From the cell containing the given text, extract its center point as [X, Y] coordinate. 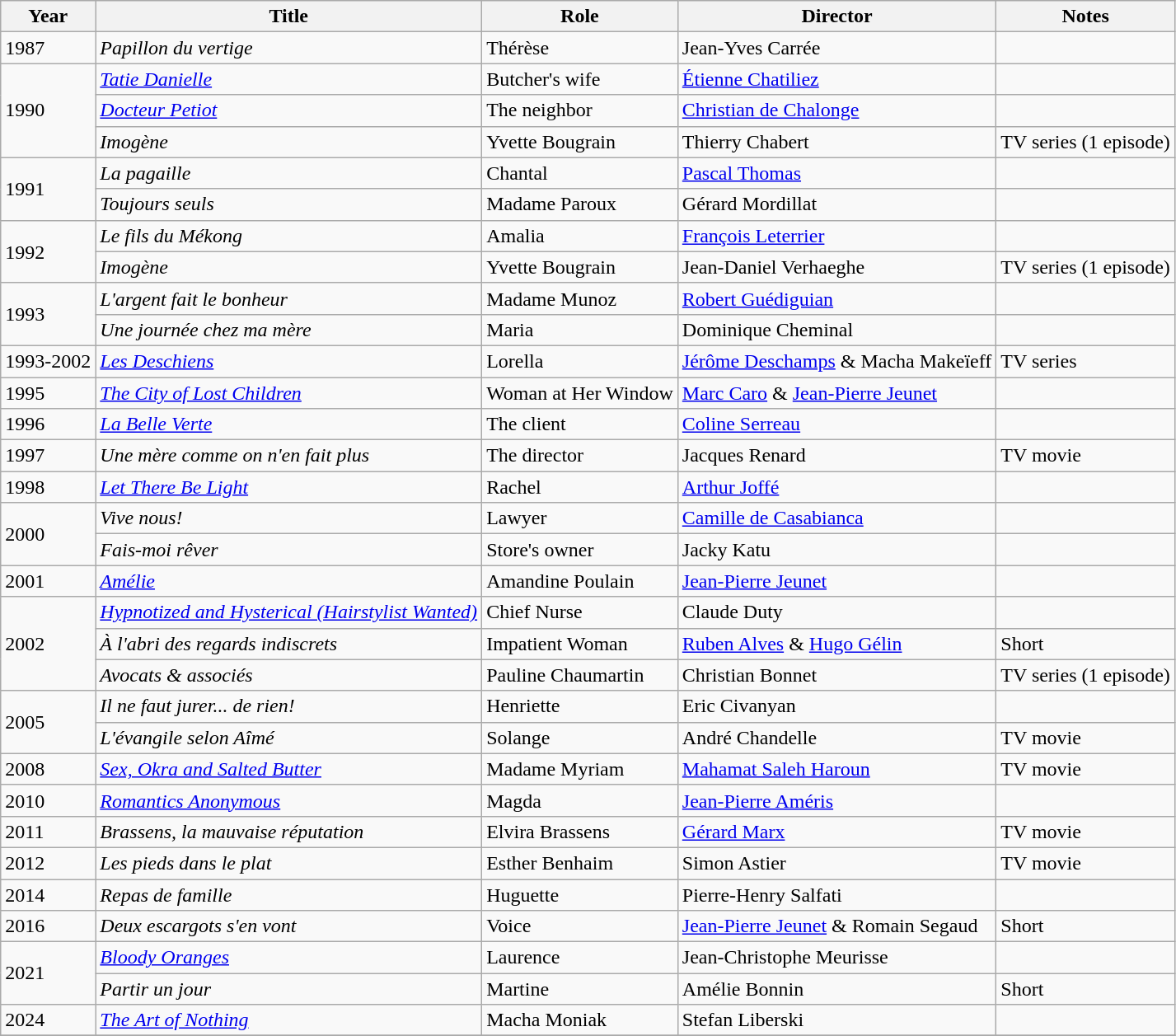
Jacky Katu [837, 550]
1996 [48, 424]
Christian de Chalonge [837, 110]
Let There Be Light [288, 487]
Lawyer [580, 518]
Store's owner [580, 550]
Pauline Chaumartin [580, 675]
Hypnotized and Hysterical (Hairstylist Wanted) [288, 612]
Jean-Yves Carrée [837, 48]
Une journée chez ma mère [288, 330]
Mahamat Saleh Haroun [837, 769]
Christian Bonnet [837, 675]
Eric Civanyan [837, 706]
2011 [48, 832]
Simon Astier [837, 863]
Vive nous! [288, 518]
Arthur Joffé [837, 487]
2008 [48, 769]
Thierry Chabert [837, 142]
Tatie Danielle [288, 79]
2021 [48, 973]
L'évangile selon Aîmé [288, 738]
Madame Paroux [580, 204]
Year [48, 16]
Bloody Oranges [288, 958]
Les Deschiens [288, 361]
Marc Caro & Jean-Pierre Jeunet [837, 393]
Sex, Okra and Salted Butter [288, 769]
2010 [48, 800]
Chantal [580, 173]
2000 [48, 534]
La Belle Verte [288, 424]
Jean-Daniel Verhaeghe [837, 267]
The client [580, 424]
1987 [48, 48]
Madame Myriam [580, 769]
Amélie Bonnin [837, 989]
Fais-moi rêver [288, 550]
Partir un jour [288, 989]
Butcher's wife [580, 79]
Lorella [580, 361]
Thérèse [580, 48]
1997 [48, 456]
Role [580, 16]
Le fils du Mékong [288, 236]
2024 [48, 1020]
Pascal Thomas [837, 173]
2014 [48, 894]
Papillon du vertige [288, 48]
The director [580, 456]
Amalia [580, 236]
Jérôme Deschamps & Macha Makeïeff [837, 361]
1998 [48, 487]
Étienne Chatiliez [837, 79]
Repas de famille [288, 894]
2002 [48, 644]
The City of Lost Children [288, 393]
TV series [1086, 361]
Jean-Pierre Jeunet [837, 581]
Dominique Cheminal [837, 330]
Impatient Woman [580, 644]
Ruben Alves & Hugo Gélin [837, 644]
Gérard Mordillat [837, 204]
The Art of Nothing [288, 1020]
Docteur Petiot [288, 110]
Amélie [288, 581]
1993 [48, 314]
Jean-Pierre Améris [837, 800]
Les pieds dans le plat [288, 863]
Laurence [580, 958]
Chief Nurse [580, 612]
La pagaille [288, 173]
Jean-Pierre Jeunet & Romain Segaud [837, 926]
1993-2002 [48, 361]
2005 [48, 722]
Esther Benhaim [580, 863]
Coline Serreau [837, 424]
Elvira Brassens [580, 832]
Martine [580, 989]
Amandine Poulain [580, 581]
Voice [580, 926]
Gérard Marx [837, 832]
Solange [580, 738]
Magda [580, 800]
1991 [48, 189]
Deux escargots s'en vont [288, 926]
L'argent fait le bonheur [288, 298]
Stefan Liberski [837, 1020]
À l'abri des regards indiscrets [288, 644]
2001 [48, 581]
1995 [48, 393]
Camille de Casabianca [837, 518]
1992 [48, 251]
Brassens, la mauvaise réputation [288, 832]
Madame Munoz [580, 298]
Une mère comme on n'en fait plus [288, 456]
Director [837, 16]
Robert Guédiguian [837, 298]
2016 [48, 926]
Claude Duty [837, 612]
Il ne faut jurer... de rien! [288, 706]
Pierre-Henry Salfati [837, 894]
Macha Moniak [580, 1020]
Rachel [580, 487]
Title [288, 16]
Maria [580, 330]
1990 [48, 110]
André Chandelle [837, 738]
Romantics Anonymous [288, 800]
Avocats & associés [288, 675]
2012 [48, 863]
Huguette [580, 894]
Woman at Her Window [580, 393]
Notes [1086, 16]
Jean-Christophe Meurisse [837, 958]
Henriette [580, 706]
The neighbor [580, 110]
François Leterrier [837, 236]
Toujours seuls [288, 204]
Jacques Renard [837, 456]
